Pinpoint the cell where the given text exists, returning its (x, y) midpoint coordinate. 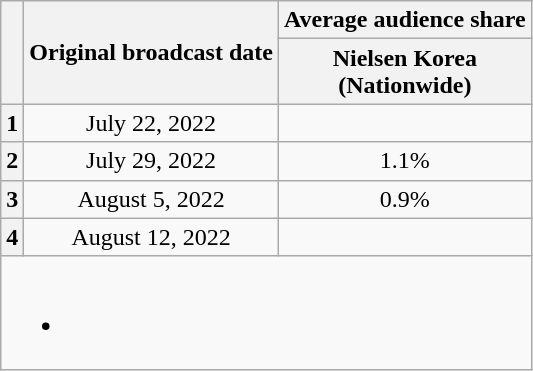
1 (12, 123)
2 (12, 161)
August 12, 2022 (152, 237)
Average audience share (404, 20)
1.1% (404, 161)
July 29, 2022 (152, 161)
July 22, 2022 (152, 123)
August 5, 2022 (152, 199)
4 (12, 237)
0.9% (404, 199)
Original broadcast date (152, 52)
3 (12, 199)
Nielsen Korea(Nationwide) (404, 72)
